Determine the (x, y) coordinate at the center of the cell enclosing the given text.  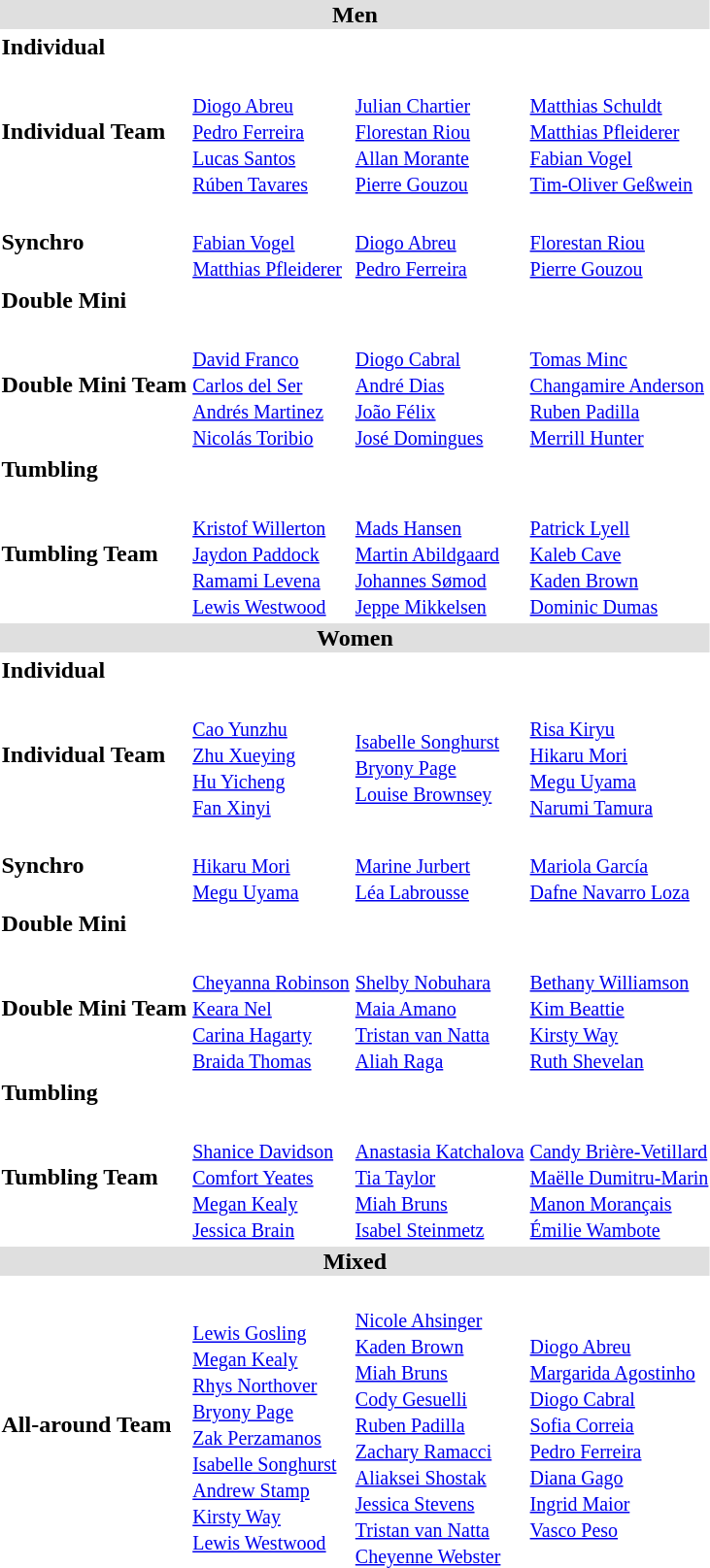
Diogo AbreuPedro FerreiraLucas SantosRúben Tavares (272, 131)
Tomas MincChangamire AndersonRuben PadillaMerrill Hunter (620, 384)
Mixed (355, 1261)
Bethany WilliamsonKim BeattieKirsty WayRuth Shevelan (620, 1008)
Women (355, 638)
Diogo AbreuPedro Ferreira (439, 242)
Isabelle SonghurstBryony PageLouise Brownsey (439, 754)
Cheyanna RobinsonKeara NelCarina HagartyBraida Thomas (272, 1008)
Cao YunzhuZhu XueyingHu YichengFan Xinyi (272, 754)
Matthias SchuldtMatthias PfleidererFabian VogelTim-Oliver Geßwein (620, 131)
Men (355, 15)
Florestan RiouPierre Gouzou (620, 242)
Anastasia KatchalovaTia TaylorMiah BrunsIsabel Steinmetz (439, 1177)
Candy Brière-VetillardMaëlle Dumitru-MarinManon MorançaisÉmilie Wambote (620, 1177)
Risa KiryuHikaru MoriMegu UyamaNarumi Tamura (620, 754)
David FrancoCarlos del SerAndrés MartinezNicolás Toribio (272, 384)
Shanice DavidsonComfort YeatesMegan KealyJessica Brain (272, 1177)
Mads HansenMartin AbildgaardJohannes SømodJeppe Mikkelsen (439, 553)
Fabian VogelMatthias Pfleiderer (272, 242)
Diogo CabralAndré DiasJoão FélixJosé Domingues (439, 384)
Hikaru MoriMegu Uyama (272, 865)
Marine JurbertLéa Labrousse (439, 865)
Shelby NobuharaMaia AmanoTristan van NattaAliah Raga (439, 1008)
Julian ChartierFlorestan RiouAllan MorantePierre Gouzou (439, 131)
Kristof WillertonJaydon PaddockRamami LevenaLewis Westwood (272, 553)
Patrick LyellKaleb CaveKaden BrownDominic Dumas (620, 553)
Mariola GarcíaDafne Navarro Loza (620, 865)
